Search for the cell housing the specified text and yield its [x, y] center coordinate. 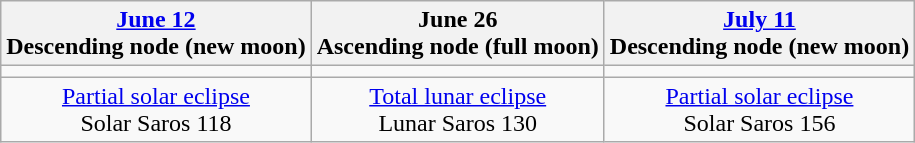
July 11Descending node (new moon) [759, 34]
Total lunar eclipseLunar Saros 130 [458, 110]
June 12Descending node (new moon) [156, 34]
June 26Ascending node (full moon) [458, 34]
Partial solar eclipseSolar Saros 118 [156, 110]
Partial solar eclipseSolar Saros 156 [759, 110]
